Pinpoint the cell where the given text exists, returning its [x, y] midpoint coordinate. 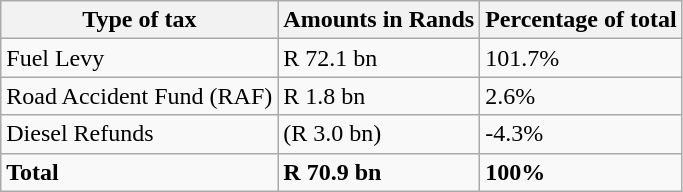
R 72.1 bn [379, 58]
2.6% [582, 96]
(R 3.0 bn) [379, 134]
Type of tax [140, 20]
Diesel Refunds [140, 134]
R 70.9 bn [379, 172]
Amounts in Rands [379, 20]
100% [582, 172]
-4.3% [582, 134]
101.7% [582, 58]
R 1.8 bn [379, 96]
Total [140, 172]
Percentage of total [582, 20]
Road Accident Fund (RAF) [140, 96]
Fuel Levy [140, 58]
